Output the [X, Y] coordinate of the center of the cell containing the given text.  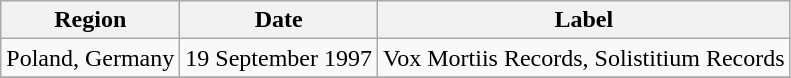
19 September 1997 [279, 58]
Label [584, 20]
Date [279, 20]
Region [90, 20]
Poland, Germany [90, 58]
Vox Mortiis Records, Solistitium Records [584, 58]
